Return (x, y) of the center of cell containing provided text 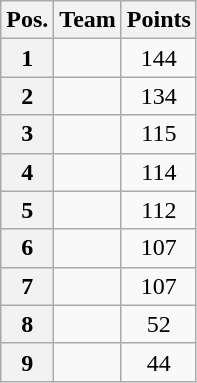
2 (28, 96)
6 (28, 248)
9 (28, 362)
4 (28, 172)
134 (158, 96)
52 (158, 324)
7 (28, 286)
3 (28, 134)
144 (158, 58)
1 (28, 58)
112 (158, 210)
Points (158, 20)
Team (88, 20)
44 (158, 362)
5 (28, 210)
Pos. (28, 20)
8 (28, 324)
115 (158, 134)
114 (158, 172)
